Return the (x, y) coordinate for the center point of the cell that contains the specified text.  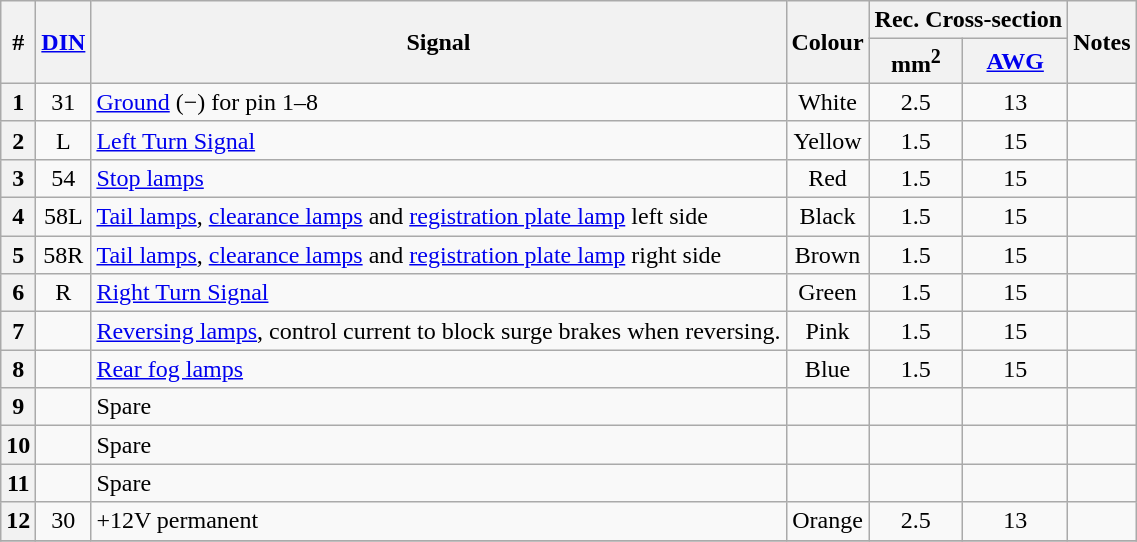
10 (18, 445)
Green (828, 293)
# (18, 42)
30 (64, 521)
Brown (828, 255)
Red (828, 178)
White (828, 102)
Left Turn Signal (438, 140)
Ground (−) for pin 1–8 (438, 102)
Notes (1102, 42)
Reversing lamps, control current to block surge brakes when reversing. (438, 331)
11 (18, 483)
Orange (828, 521)
Colour (828, 42)
8 (18, 369)
Signal (438, 42)
31 (64, 102)
Pink (828, 331)
Tail lamps, clearance lamps and registration plate lamp right side (438, 255)
7 (18, 331)
Stop lamps (438, 178)
1 (18, 102)
58L (64, 217)
2 (18, 140)
9 (18, 407)
Black (828, 217)
R (64, 293)
3 (18, 178)
DIN (64, 42)
mm2 (916, 62)
L (64, 140)
5 (18, 255)
58R (64, 255)
4 (18, 217)
Yellow (828, 140)
Rec. Cross-section (968, 20)
Blue (828, 369)
Right Turn Signal (438, 293)
AWG (1016, 62)
54 (64, 178)
+12V permanent (438, 521)
Rear fog lamps (438, 369)
12 (18, 521)
6 (18, 293)
Tail lamps, clearance lamps and registration plate lamp left side (438, 217)
